Detect which cell encompasses the target text, then output its [X, Y] center coordinate. 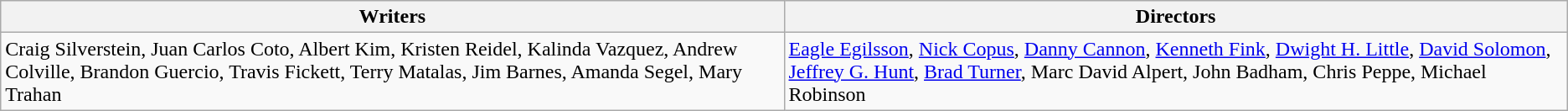
Writers [392, 17]
Directors [1176, 17]
